Locate the cell with the specified text and output its (x, y) center coordinate. 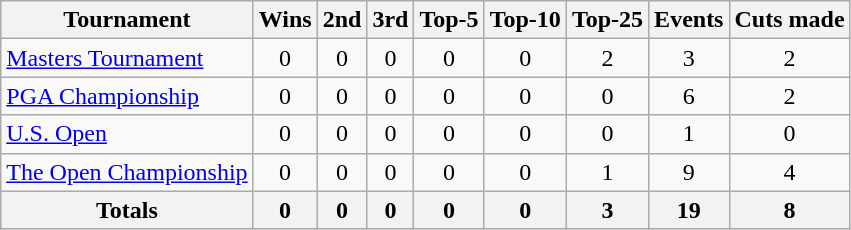
3rd (390, 20)
19 (689, 210)
Totals (127, 210)
9 (689, 172)
Top-10 (525, 20)
Events (689, 20)
The Open Championship (127, 172)
Cuts made (790, 20)
2nd (342, 20)
U.S. Open (127, 134)
6 (689, 96)
8 (790, 210)
Tournament (127, 20)
4 (790, 172)
Top-25 (607, 20)
Masters Tournament (127, 58)
Wins (285, 20)
Top-5 (449, 20)
PGA Championship (127, 96)
